Detect which cell encompasses the target text, then output its [X, Y] center coordinate. 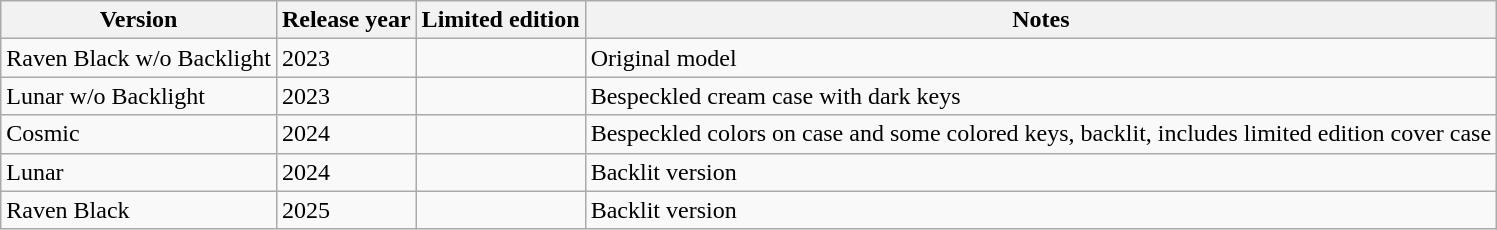
Raven Black [139, 210]
Bespeckled colors on case and some colored keys, backlit, includes limited edition cover case [1040, 134]
Bespeckled cream case with dark keys [1040, 96]
Lunar w/o Backlight [139, 96]
2025 [346, 210]
Lunar [139, 172]
Version [139, 20]
Release year [346, 20]
Limited edition [500, 20]
Original model [1040, 58]
Notes [1040, 20]
Raven Black w/o Backlight [139, 58]
Cosmic [139, 134]
